Extract the [X, Y] coordinate from the center of the cell holding the provided text.  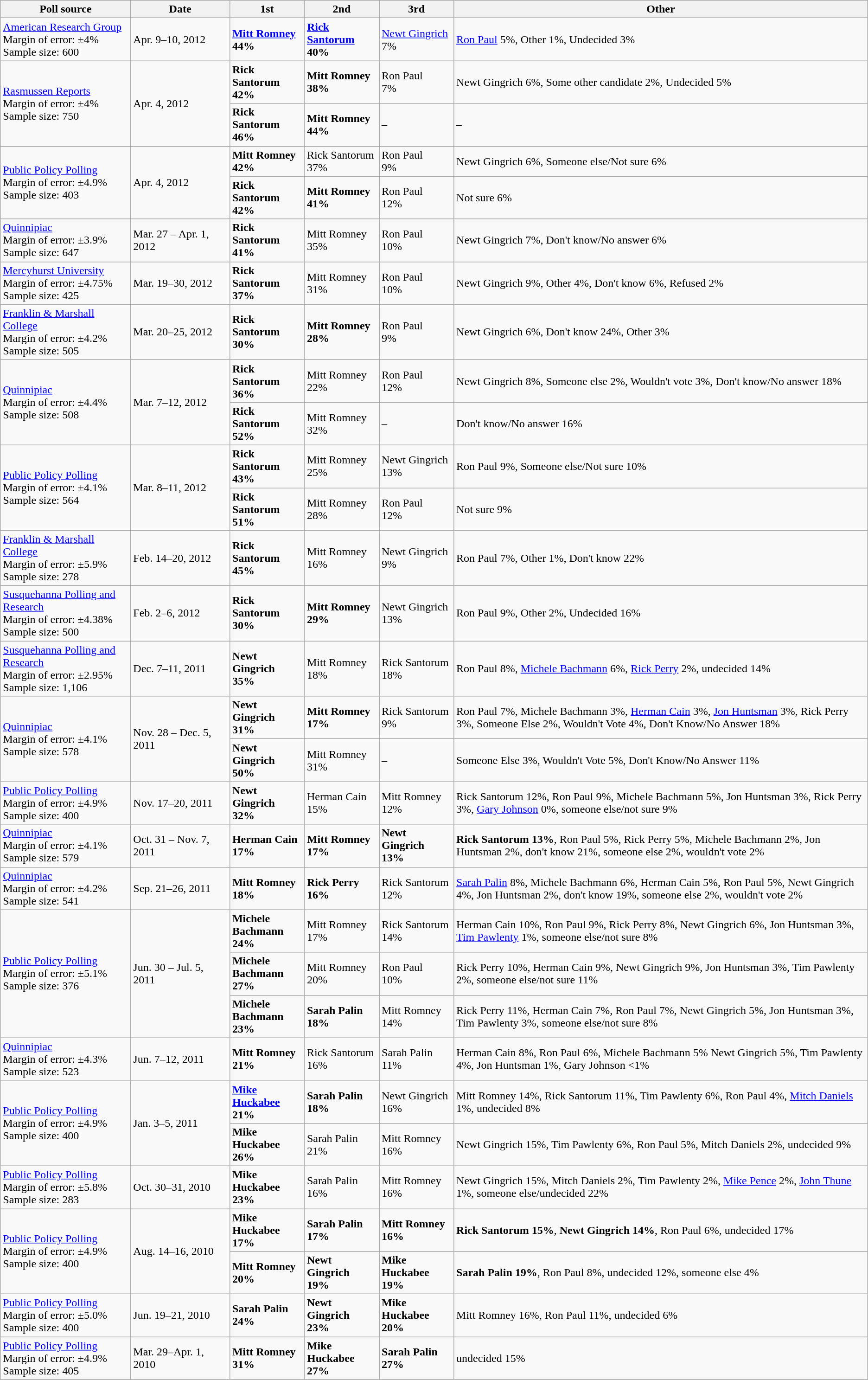
Poll source [66, 9]
Ron Paul 9%, Other 2%, Undecided 16% [661, 613]
Newt Gingrich 23% [341, 1316]
Newt Gingrich 35% [267, 669]
Rick Santorum 42% [267, 82]
Mike Huckabee 26% [267, 1144]
QuinnipiacMargin of error: ±3.9% Sample size: 647 [66, 240]
Public Policy PollingMargin of error: ±4.9% Sample size: 405 [66, 1358]
Public Policy PollingMargin of error: ±5.8% Sample size: 283 [66, 1187]
Ron Paul 7%, Other 1%, Don't know 22% [661, 558]
Rick Santorum 52% [267, 424]
Mitt Romney 16%, Ron Paul 11%, undecided 6% [661, 1316]
Herman Cain 8%, Ron Paul 6%, Michele Bachmann 5% Newt Gingrich 5%, Tim Pawlenty 4%, Jon Huntsman 1%, Gary Johnson <1% [661, 1059]
undecided 15% [661, 1358]
QuinnipiacMargin of error: ±4.2% Sample size: 541 [66, 888]
Rick Santorum 37% [267, 283]
Rick Santorum 40% [341, 39]
Ron Paul7% [416, 82]
Sarah Palin 27% [416, 1358]
Jan. 3–5, 2011 [180, 1123]
Mike Huckabee 20% [416, 1316]
Herman Cain 17% [267, 846]
Mar. 27 – Apr. 1, 2012 [180, 240]
Jun. 19–21, 2010 [180, 1316]
Ron Paul 5%, Other 1%, Undecided 3% [661, 39]
Rick Santorum 41% [267, 240]
Newt Gingrich 6%, Some other candidate 2%, Undecided 5% [661, 82]
Mar. 19–30, 2012 [180, 283]
Feb. 2–6, 2012 [180, 613]
Newt Gingrich 19% [341, 1273]
Newt Gingrich 7%, Don't know/No answer 6% [661, 240]
Herman Cain 15% [341, 803]
Susquehanna Polling and ResearchMargin of error: ±2.95% Sample size: 1,106 [66, 669]
Apr. 9–10, 2012 [180, 39]
Ron Paul 8%, Michele Bachmann 6%, Rick Perry 2%, undecided 14% [661, 669]
2nd [341, 9]
American Research GroupMargin of error: ±4% Sample size: 600 [66, 39]
Dec. 7–11, 2011 [180, 669]
Date [180, 9]
Mitt Romney 22% [341, 381]
Herman Cain 10%, Ron Paul 9%, Rick Perry 8%, Newt Gingrich 6%, Jon Huntsman 3%, Tim Pawlenty 1%, someone else/not sure 8% [661, 931]
Franklin & Marshall CollegeMargin of error: ±5.9% Sample size: 278 [66, 558]
Ron Paul12% [416, 198]
Oct. 31 – Nov. 7, 2011 [180, 846]
Mike Huckabee 19% [416, 1273]
Susquehanna Polling and ResearchMargin of error: ±4.38% Sample size: 500 [66, 613]
Other [661, 9]
Oct. 30–31, 2010 [180, 1187]
Rick Santorum 51% [267, 509]
Mitt Romney 32% [341, 424]
Sarah Palin 19%, Ron Paul 8%, undecided 12%, someone else 4% [661, 1273]
Mitt Romney38% [341, 82]
Rasmussen ReportsMargin of error: ±4% Sample size: 750 [66, 103]
1st [267, 9]
Nov. 28 – Dec. 5, 2011 [180, 739]
Rick Santorum46% [267, 125]
Mar. 8–11, 2012 [180, 488]
Newt Gingrich7% [416, 39]
Ron Paul 9%, Someone else/Not sure 10% [661, 466]
Mitt Romney 14%, Rick Santorum 11%, Tim Pawlenty 6%, Ron Paul 4%, Mitch Daniels 1%, undecided 8% [661, 1102]
Mitt Romney 41% [341, 198]
Mike Huckabee 23% [267, 1187]
Sarah Palin 21% [341, 1144]
QuinnipiacMargin of error: ±4.4% Sample size: 508 [66, 402]
Nov. 17–20, 2011 [180, 803]
Public Policy PollingMargin of error: ±5.1% Sample size: 376 [66, 974]
Ron Paul 9% [416, 332]
Don't know/No answer 16% [661, 424]
Rick Perry 11%, Herman Cain 7%, Ron Paul 7%, Newt Gingrich 5%, Jon Huntsman 3%, Tim Pawlenty 3%, someone else/not sure 8% [661, 1016]
Newt Gingrich 32% [267, 803]
Mitt Romney44% [267, 39]
Sep. 21–26, 2011 [180, 888]
Newt Gingrich 31% [267, 718]
Rick Perry 10%, Herman Cain 9%, Newt Gingrich 9%, Jon Huntsman 3%, Tim Pawlenty 2%, someone else/not sure 11% [661, 974]
Newt Gingrich 8%, Someone else 2%, Wouldn't vote 3%, Don't know/No answer 18% [661, 381]
Rick Santorum 45% [267, 558]
Mike Huckabee 21% [267, 1102]
Michele Bachmann 27% [267, 974]
Sarah Palin 24% [267, 1316]
Newt Gingrich 6%, Someone else/Not sure 6% [661, 161]
Sarah Palin 11% [416, 1059]
Newt Gingrich 15%, Tim Pawlenty 6%, Ron Paul 5%, Mitch Daniels 2%, undecided 9% [661, 1144]
Newt Gingrich 9%, Other 4%, Don't know 6%, Refused 2% [661, 283]
Rick Santorum 9% [416, 718]
Newt Gingrich 15%, Mitch Daniels 2%, Tim Pawlenty 2%, Mike Pence 2%, John Thune 1%, someone else/undecided 22% [661, 1187]
Mercyhurst UniversityMargin of error: ±4.75% Sample size: 425 [66, 283]
Mitt Romney 14% [416, 1016]
Someone Else 3%, Wouldn't Vote 5%, Don't Know/No Answer 11% [661, 760]
Mitt Romney 42% [267, 161]
Mitt Romney 35% [341, 240]
Rick Santorum 14% [416, 931]
Feb. 14–20, 2012 [180, 558]
Sarah Palin 17% [341, 1230]
Rick Santorum 43% [267, 466]
Mike Huckabee 17% [267, 1230]
Not sure 6% [661, 198]
Mike Huckabee 27% [341, 1358]
Jun. 30 – Jul. 5, 2011 [180, 974]
Franklin & Marshall CollegeMargin of error: ±4.2% Sample size: 505 [66, 332]
Rick Santorum42% [267, 198]
Mar. 7–12, 2012 [180, 402]
Rick Santorum 13%, Ron Paul 5%, Rick Perry 5%, Michele Bachmann 2%, Jon Huntsman 2%, don't know 21%, someone else 2%, wouldn't vote 2% [661, 846]
QuinnipiacMargin of error: ±4.1% Sample size: 579 [66, 846]
Mitt Romney 29% [341, 613]
QuinnipiacMargin of error: ±4.3% Sample size: 523 [66, 1059]
Ron Paul9% [416, 161]
Public Policy PollingMargin of error: ±4.1% Sample size: 564 [66, 488]
Jun. 7–12, 2011 [180, 1059]
Mar. 20–25, 2012 [180, 332]
Newt Gingrich 16% [416, 1102]
Rick Santorum37% [341, 161]
Sarah Palin 16% [341, 1187]
Rick Santorum 12% [416, 888]
Ron Paul 7%, Michele Bachmann 3%, Herman Cain 3%, Jon Huntsman 3%, Rick Perry 3%, Someone Else 2%, Wouldn't Vote 4%, Don't Know/No Answer 18% [661, 718]
Mitt Romney 12% [416, 803]
Mitt Romney 44% [341, 125]
Rick Santorum 16% [341, 1059]
3rd [416, 9]
Public Policy PollingMargin of error: ±5.0% Sample size: 400 [66, 1316]
Rick Santorum 12%, Ron Paul 9%, Michele Bachmann 5%, Jon Huntsman 3%, Rick Perry 3%, Gary Johnson 0%, someone else/not sure 9% [661, 803]
Rick Santorum 15%, Newt Gingrich 14%, Ron Paul 6%, undecided 17% [661, 1230]
Mitt Romney 21% [267, 1059]
Not sure 9% [661, 509]
Rick Santorum 18% [416, 669]
Newt Gingrich 6%, Don't know 24%, Other 3% [661, 332]
Mar. 29–Apr. 1, 2010 [180, 1358]
Michele Bachmann 24% [267, 931]
Rick Perry 16% [341, 888]
Rick Santorum 36% [267, 381]
Michele Bachmann 23% [267, 1016]
Public Policy PollingMargin of error: ±4.9% Sample size: 403 [66, 183]
Newt Gingrich 9% [416, 558]
QuinnipiacMargin of error: ±4.1% Sample size: 578 [66, 739]
Aug. 14–16, 2010 [180, 1252]
Mitt Romney 25% [341, 466]
Newt Gingrich 50% [267, 760]
